Extract the (x, y) coordinate from the center of the cell holding the provided text.  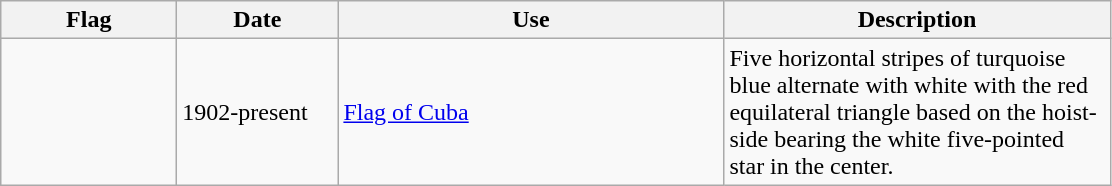
Date (258, 20)
Flag of Cuba (531, 112)
1902-present (258, 112)
Flag (89, 20)
Use (531, 20)
Description (917, 20)
